From the cell containing the given text, extract its center point as (x, y) coordinate. 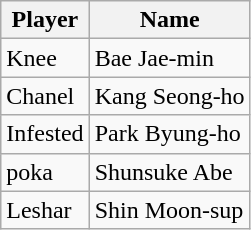
Bae Jae-min (170, 58)
Infested (45, 134)
Leshar (45, 210)
Player (45, 20)
Chanel (45, 96)
Shin Moon-sup (170, 210)
Kang Seong-ho (170, 96)
Name (170, 20)
poka (45, 172)
Park Byung-ho (170, 134)
Shunsuke Abe (170, 172)
Knee (45, 58)
